Return the (X, Y) coordinate for the center point of the cell that contains the specified text.  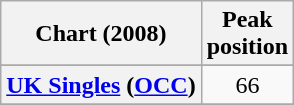
UK Singles (OCC) (101, 85)
Chart (2008) (101, 34)
66 (247, 85)
Peakposition (247, 34)
